Search for the cell housing the specified text and yield its (x, y) center coordinate. 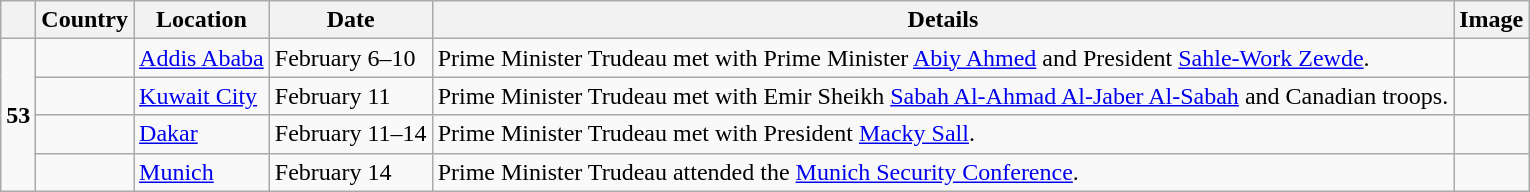
Dakar (202, 134)
Kuwait City (202, 96)
February 6–10 (350, 58)
Munich (202, 172)
53 (18, 115)
Location (202, 20)
Details (943, 20)
Date (350, 20)
Prime Minister Trudeau met with Prime Minister Abiy Ahmed and President Sahle-Work Zewde. (943, 58)
Addis Ababa (202, 58)
Prime Minister Trudeau met with President Macky Sall. (943, 134)
Image (1492, 20)
Prime Minister Trudeau attended the Munich Security Conference. (943, 172)
February 11–14 (350, 134)
Prime Minister Trudeau met with Emir Sheikh Sabah Al-Ahmad Al-Jaber Al-Sabah and Canadian troops. (943, 96)
February 14 (350, 172)
February 11 (350, 96)
Country (85, 20)
